Return the (x, y) coordinate for the center point of the cell that contains the specified text.  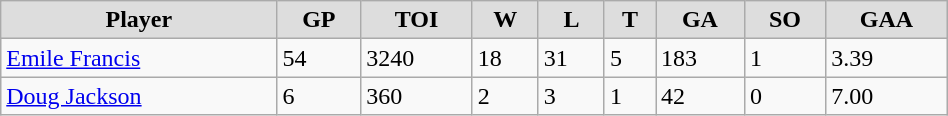
L (571, 20)
54 (319, 58)
3.39 (887, 58)
3240 (416, 58)
42 (700, 96)
18 (505, 58)
360 (416, 96)
3 (571, 96)
183 (700, 58)
Player (139, 20)
31 (571, 58)
GA (700, 20)
6 (319, 96)
W (505, 20)
7.00 (887, 96)
TOI (416, 20)
T (630, 20)
0 (784, 96)
Doug Jackson (139, 96)
GP (319, 20)
5 (630, 58)
Emile Francis (139, 58)
2 (505, 96)
GAA (887, 20)
SO (784, 20)
